Detect which cell encompasses the target text, then output its [x, y] center coordinate. 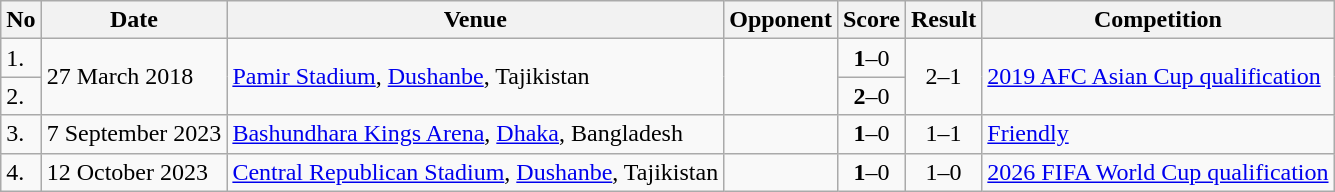
Result [943, 20]
1–1 [943, 134]
Opponent [781, 20]
Date [134, 20]
Competition [1158, 20]
3. [21, 134]
No [21, 20]
7 September 2023 [134, 134]
2019 AFC Asian Cup qualification [1158, 77]
2026 FIFA World Cup qualification [1158, 172]
4. [21, 172]
Pamir Stadium, Dushanbe, Tajikistan [476, 77]
2. [21, 96]
27 March 2018 [134, 77]
2–1 [943, 77]
Score [871, 20]
1. [21, 58]
Central Republican Stadium, Dushanbe, Tajikistan [476, 172]
Friendly [1158, 134]
2–0 [871, 96]
Venue [476, 20]
12 October 2023 [134, 172]
Bashundhara Kings Arena, Dhaka, Bangladesh [476, 134]
